Pinpoint the cell where the given text exists, returning its (X, Y) midpoint coordinate. 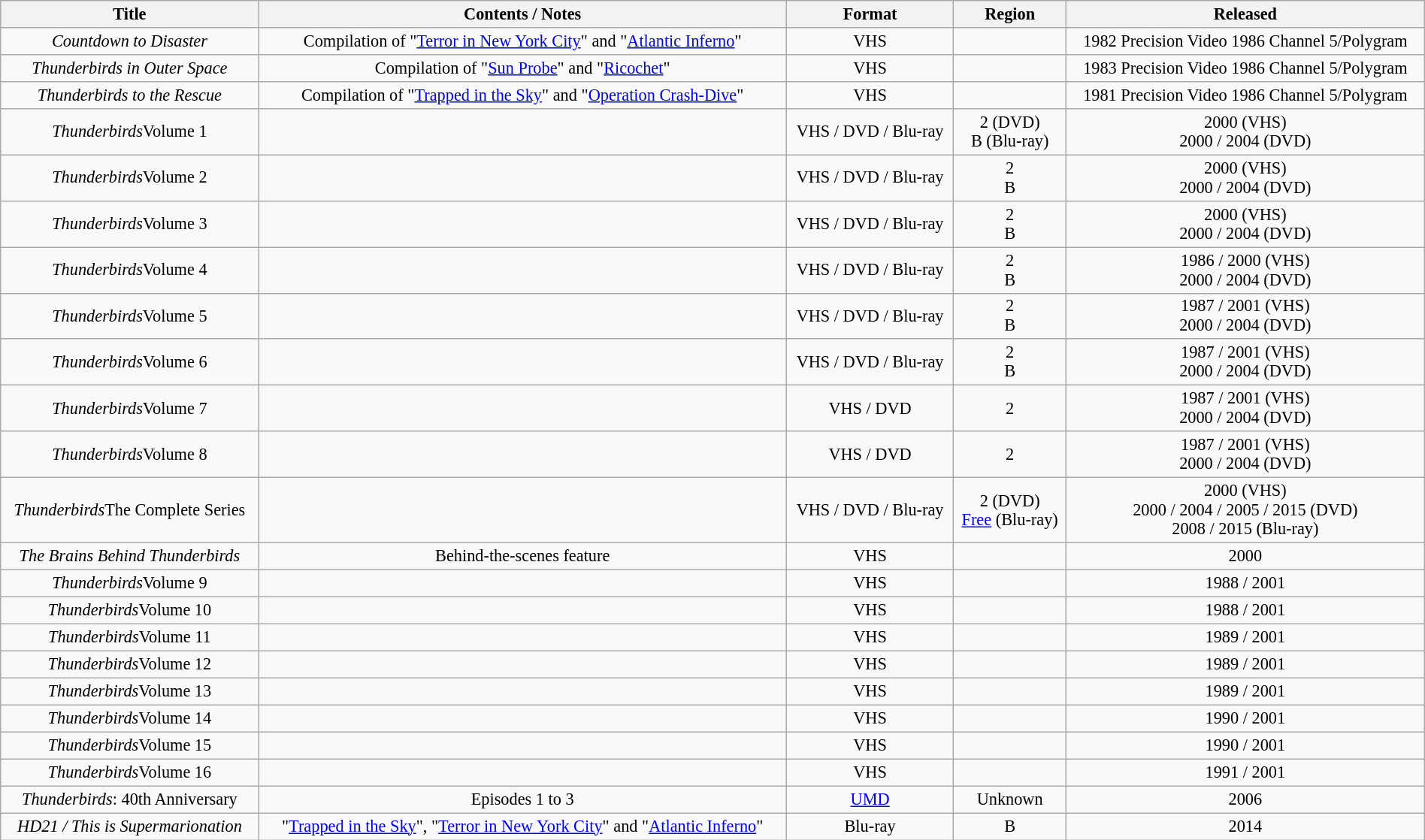
B (1010, 826)
Blu-ray (870, 826)
Thunderbirds in Outer Space (129, 68)
Behind-the-scenes feature (522, 556)
ThunderbirdsVolume 13 (129, 691)
ThunderbirdsVolume 1 (129, 131)
1983 Precision Video 1986 Channel 5/Polygram (1245, 68)
ThunderbirdsVolume 4 (129, 269)
Episodes 1 to 3 (522, 799)
1991 / 2001 (1245, 772)
Compilation of "Sun Probe" and "Ricochet" (522, 68)
1981 Precision Video 1986 Channel 5/Polygram (1245, 95)
2000 (1245, 556)
Countdown to Disaster (129, 41)
HD21 / This is Supermarionation (129, 826)
UMD (870, 799)
Format (870, 14)
The Brains Behind Thunderbirds (129, 556)
2 (DVD)B (Blu-ray) (1010, 131)
"Trapped in the Sky", "Terror in New York City" and "Atlantic Inferno" (522, 826)
2006 (1245, 799)
2 (DVD)Free (Blu-ray) (1010, 511)
ThunderbirdsVolume 10 (129, 610)
ThunderbirdsVolume 6 (129, 362)
1982 Precision Video 1986 Channel 5/Polygram (1245, 41)
2000 (VHS)2000 / 2004 / 2005 / 2015 (DVD)2008 / 2015 (Blu-ray) (1245, 511)
Unknown (1010, 799)
ThunderbirdsVolume 16 (129, 772)
ThunderbirdsThe Complete Series (129, 511)
Region (1010, 14)
Thunderbirds to the Rescue (129, 95)
ThunderbirdsVolume 3 (129, 224)
2014 (1245, 826)
ThunderbirdsVolume 7 (129, 409)
ThunderbirdsVolume 12 (129, 664)
1986 / 2000 (VHS)2000 / 2004 (DVD) (1245, 269)
ThunderbirdsVolume 2 (129, 177)
Compilation of "Terror in New York City" and "Atlantic Inferno" (522, 41)
ThunderbirdsVolume 8 (129, 454)
Compilation of "Trapped in the Sky" and "Operation Crash-Dive" (522, 95)
ThunderbirdsVolume 5 (129, 316)
ThunderbirdsVolume 9 (129, 583)
ThunderbirdsVolume 11 (129, 637)
ThunderbirdsVolume 15 (129, 745)
Title (129, 14)
ThunderbirdsVolume 14 (129, 718)
Thunderbirds: 40th Anniversary (129, 799)
Released (1245, 14)
Contents / Notes (522, 14)
